Return the (X, Y) coordinate for the center point of the cell that contains the specified text.  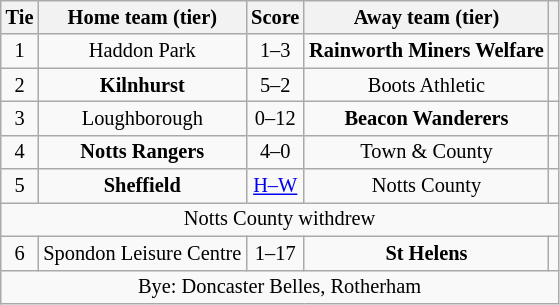
2 (20, 85)
Sheffield (142, 186)
1 (20, 51)
1–17 (275, 253)
5 (20, 186)
Notts Rangers (142, 152)
Home team (tier) (142, 17)
Notts County (426, 186)
0–12 (275, 118)
Tie (20, 17)
3 (20, 118)
1–3 (275, 51)
St Helens (426, 253)
Beacon Wanderers (426, 118)
Kilnhurst (142, 85)
Score (275, 17)
Notts County withdrew (280, 219)
6 (20, 253)
Haddon Park (142, 51)
Away team (tier) (426, 17)
Town & County (426, 152)
Rainworth Miners Welfare (426, 51)
H–W (275, 186)
4 (20, 152)
Bye: Doncaster Belles, Rotherham (280, 287)
Spondon Leisure Centre (142, 253)
Boots Athletic (426, 85)
5–2 (275, 85)
Loughborough (142, 118)
4–0 (275, 152)
